Return [x, y] of the center of cell containing provided text 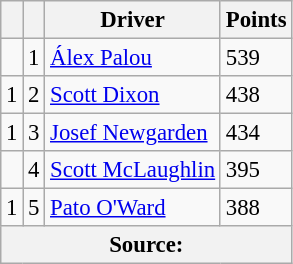
388 [256, 208]
4 [34, 170]
Pato O'Ward [133, 208]
Scott Dixon [133, 95]
539 [256, 58]
Álex Palou [133, 58]
Driver [133, 20]
5 [34, 208]
3 [34, 133]
Josef Newgarden [133, 133]
2 [34, 95]
434 [256, 133]
Scott McLaughlin [133, 170]
Source: [146, 245]
Points [256, 20]
395 [256, 170]
438 [256, 95]
